Find where the given text appears and provide that cell's center as (x, y) coordinate. 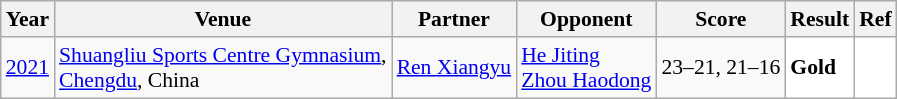
Score (720, 19)
2021 (28, 68)
He Jiting Zhou Haodong (586, 68)
Venue (223, 19)
Ref (875, 19)
Partner (454, 19)
Year (28, 19)
Opponent (586, 19)
Result (820, 19)
Shuangliu Sports Centre Gymnasium,Chengdu, China (223, 68)
Ren Xiangyu (454, 68)
Gold (820, 68)
23–21, 21–16 (720, 68)
